Output the (X, Y) coordinate of the center of the cell containing the given text.  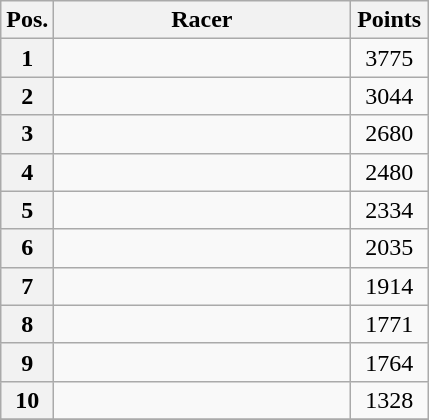
10 (28, 400)
1328 (390, 400)
7 (28, 286)
5 (28, 210)
1771 (390, 324)
9 (28, 362)
Pos. (28, 20)
1764 (390, 362)
2680 (390, 134)
3 (28, 134)
3775 (390, 58)
Points (390, 20)
3044 (390, 96)
2334 (390, 210)
1914 (390, 286)
4 (28, 172)
1 (28, 58)
2480 (390, 172)
8 (28, 324)
2035 (390, 248)
6 (28, 248)
2 (28, 96)
Racer (202, 20)
